Output the (X, Y) coordinate of the center of the cell containing the given text.  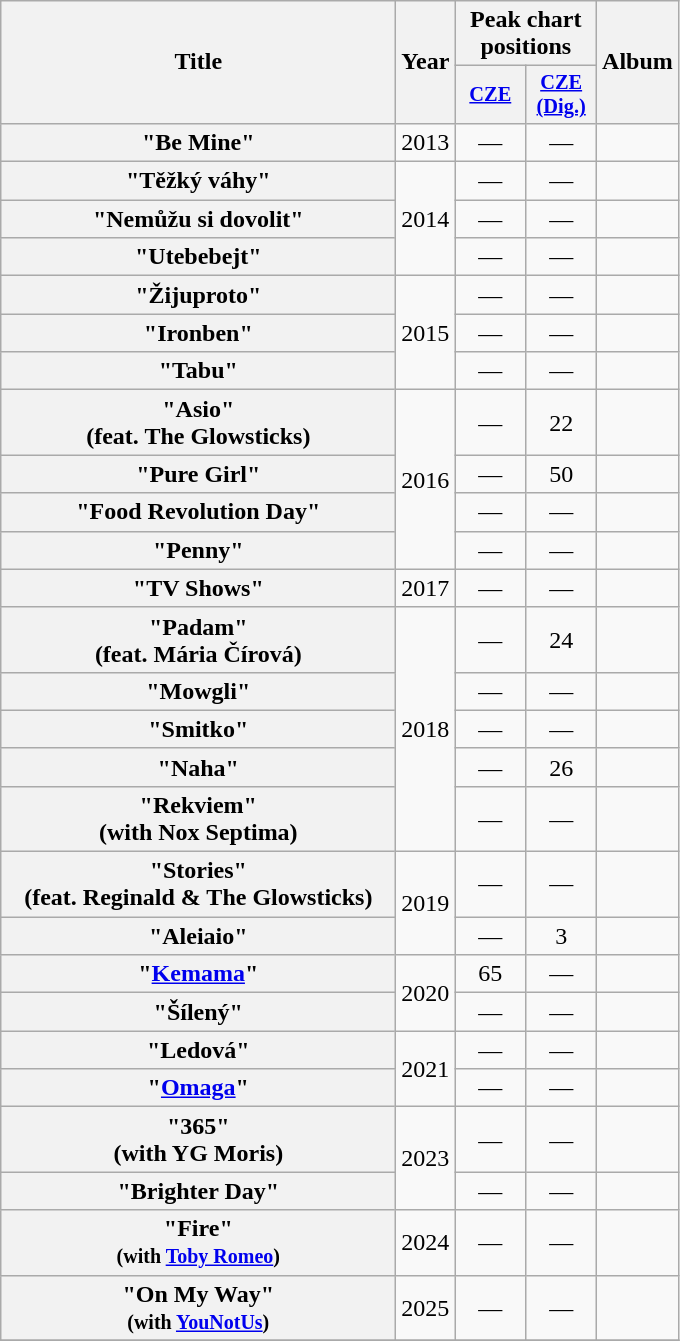
"Žijuproto" (198, 295)
2024 (426, 1242)
"Asio"(feat. The Glowsticks) (198, 422)
"Mowgli" (198, 691)
22 (562, 422)
"Rekviem"(with Nox Septima) (198, 818)
"Nemůžu si dovolit" (198, 219)
"Penny" (198, 550)
2018 (426, 729)
"Naha" (198, 767)
"TV Shows" (198, 588)
65 (490, 974)
24 (562, 640)
2020 (426, 993)
"Ledová" (198, 1050)
2017 (426, 588)
50 (562, 474)
"Food Revolution Day" (198, 512)
"Pure Girl" (198, 474)
"Omaga" (198, 1088)
2021 (426, 1069)
Peak chart positions (526, 34)
CZE (490, 95)
Year (426, 62)
"Kemama" (198, 974)
"Padam"(feat. Mária Čírová) (198, 640)
"Těžký váhy" (198, 181)
"Brighter Day" (198, 1191)
"Tabu" (198, 371)
"On My Way"(with YouNotUs) (198, 1308)
2013 (426, 142)
"Aleiaio" (198, 936)
Album (638, 62)
2023 (426, 1158)
2019 (426, 904)
2016 (426, 480)
"Smitko" (198, 729)
Title (198, 62)
2014 (426, 219)
"365"(with YG Moris) (198, 1140)
"Šílený" (198, 1012)
"Be Mine" (198, 142)
3 (562, 936)
2025 (426, 1308)
"Stories"(feat. Reginald & The Glowsticks) (198, 884)
26 (562, 767)
CZE(Dig.) (562, 95)
"Fire"(with Toby Romeo) (198, 1242)
2015 (426, 333)
"Ironben" (198, 333)
"Utebebejt" (198, 257)
